For the text-containing cell, return its midpoint in (x, y) coordinate format. 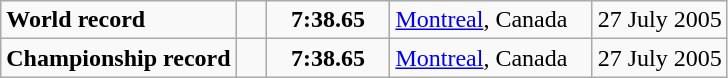
World record (118, 20)
Championship record (118, 58)
